Find where the given text appears and provide that cell's center as [x, y] coordinate. 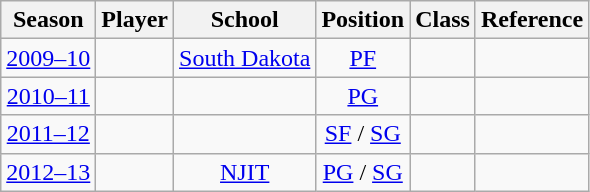
Player [135, 20]
Reference [532, 20]
PG [363, 96]
Season [48, 20]
Position [363, 20]
2012–13 [48, 172]
2010–11 [48, 96]
School [245, 20]
PG / SG [363, 172]
2009–10 [48, 58]
2011–12 [48, 134]
NJIT [245, 172]
PF [363, 58]
South Dakota [245, 58]
Class [443, 20]
SF / SG [363, 134]
